Output the [x, y] coordinate of the center of the cell containing the given text.  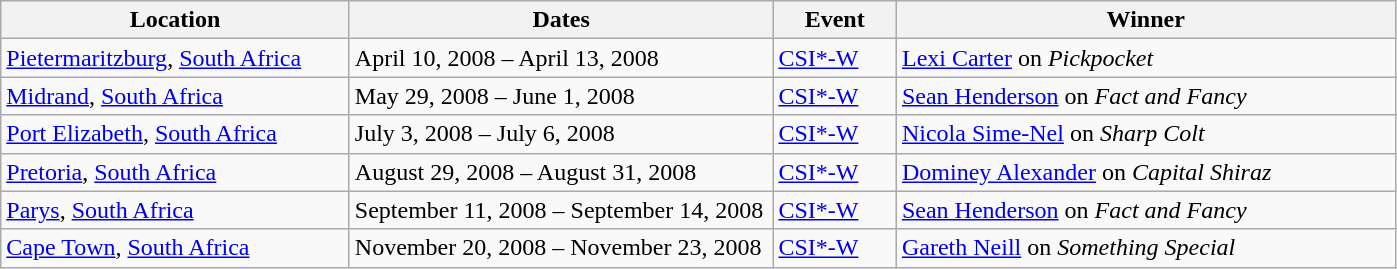
Dates [561, 20]
Pretoria, South Africa [176, 172]
August 29, 2008 – August 31, 2008 [561, 172]
Port Elizabeth, South Africa [176, 134]
Parys, South Africa [176, 210]
Pietermaritzburg, South Africa [176, 58]
April 10, 2008 – April 13, 2008 [561, 58]
July 3, 2008 – July 6, 2008 [561, 134]
Lexi Carter on Pickpocket [1146, 58]
May 29, 2008 – June 1, 2008 [561, 96]
September 11, 2008 – September 14, 2008 [561, 210]
Gareth Neill on Something Special [1146, 248]
Event [835, 20]
Location [176, 20]
November 20, 2008 – November 23, 2008 [561, 248]
Cape Town, South Africa [176, 248]
Nicola Sime-Nel on Sharp Colt [1146, 134]
Winner [1146, 20]
Dominey Alexander on Capital Shiraz [1146, 172]
Midrand, South Africa [176, 96]
